Identify which cell holds the provided text, then report its [x, y] central coordinate. 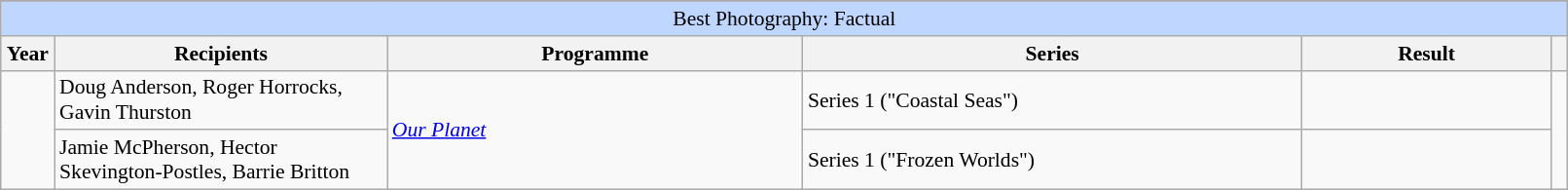
Doug Anderson, Roger Horrocks, Gavin Thurston [221, 99]
Year [27, 54]
Our Planet [596, 130]
Jamie McPherson, Hector Skevington-Postles, Barrie Britton [221, 160]
Best Photography: Factual [784, 19]
Programme [596, 54]
Result [1426, 54]
Recipients [221, 54]
Series 1 ("Frozen Worlds") [1053, 160]
Series 1 ("Coastal Seas") [1053, 99]
Series [1053, 54]
